Find where the given text appears and provide that cell's center as [X, Y] coordinate. 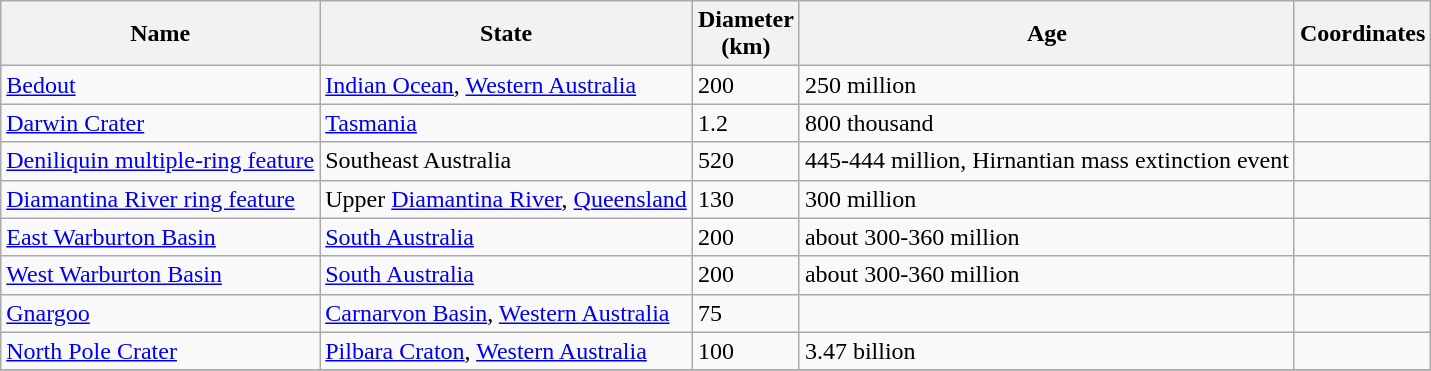
Southeast Australia [506, 161]
800 thousand [1046, 123]
East Warburton Basin [160, 237]
130 [746, 199]
Deniliquin multiple-ring feature [160, 161]
445-444 million, Hirnantian mass extinction event [1046, 161]
Pilbara Craton, Western Australia [506, 351]
Age [1046, 34]
Indian Ocean, Western Australia [506, 85]
Coordinates [1362, 34]
Tasmania [506, 123]
1.2 [746, 123]
North Pole Crater [160, 351]
100 [746, 351]
Carnarvon Basin, Western Australia [506, 313]
75 [746, 313]
3.47 billion [1046, 351]
250 million [1046, 85]
Name [160, 34]
Gnargoo [160, 313]
State [506, 34]
520 [746, 161]
300 million [1046, 199]
Darwin Crater [160, 123]
Upper Diamantina River, Queensland [506, 199]
West Warburton Basin [160, 275]
Bedout [160, 85]
Diameter(km) [746, 34]
Diamantina River ring feature [160, 199]
